Output the [X, Y] coordinate of the center of the cell containing the given text.  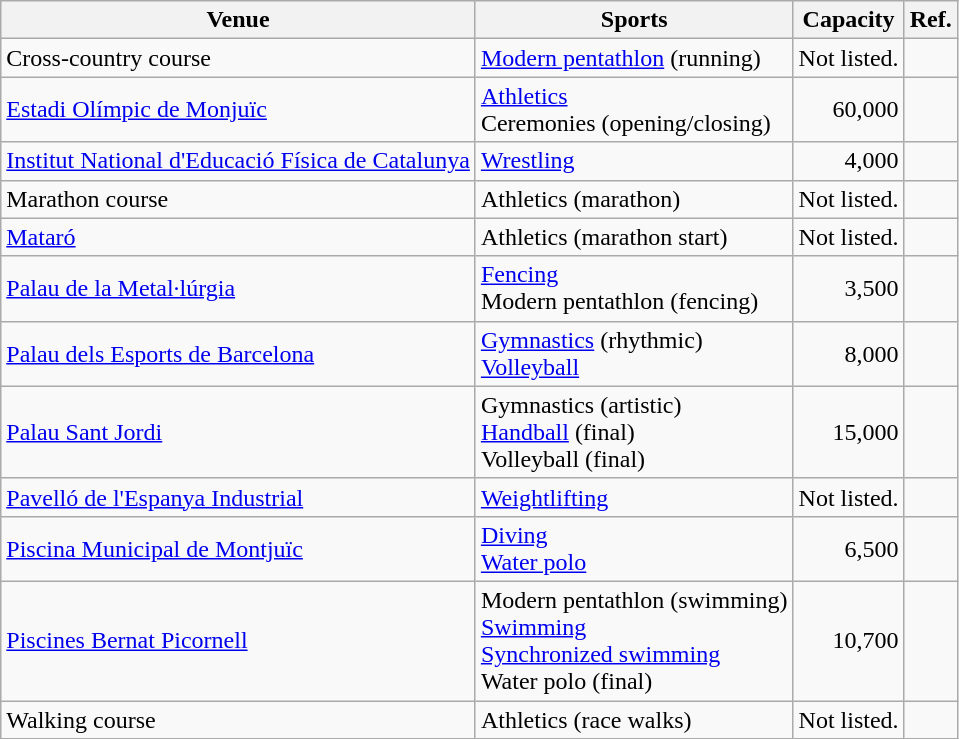
DivingWater polo [634, 548]
Palau dels Esports de Barcelona [238, 354]
60,000 [848, 110]
Sports [634, 20]
Piscina Municipal de Montjuïc [238, 548]
Palau de la Metal·lúrgia [238, 288]
10,700 [848, 640]
Wrestling [634, 161]
Athletics (marathon) [634, 199]
Weightlifting [634, 497]
Walking course [238, 719]
3,500 [848, 288]
15,000 [848, 432]
Ref. [930, 20]
AthleticsCeremonies (opening/closing) [634, 110]
Mataró [238, 237]
Estadi Olímpic de Monjuïc [238, 110]
Piscines Bernat Picornell [238, 640]
6,500 [848, 548]
Capacity [848, 20]
Pavelló de l'Espanya Industrial [238, 497]
Palau Sant Jordi [238, 432]
Modern pentathlon (running) [634, 58]
FencingModern pentathlon (fencing) [634, 288]
Venue [238, 20]
Institut National d'Educació Física de Catalunya [238, 161]
8,000 [848, 354]
Gymnastics (rhythmic)Volleyball [634, 354]
Athletics (race walks) [634, 719]
Gymnastics (artistic)Handball (final)Volleyball (final) [634, 432]
4,000 [848, 161]
Cross-country course [238, 58]
Athletics (marathon start) [634, 237]
Marathon course [238, 199]
Modern pentathlon (swimming)SwimmingSynchronized swimmingWater polo (final) [634, 640]
